Search for the cell housing the specified text and yield its (X, Y) center coordinate. 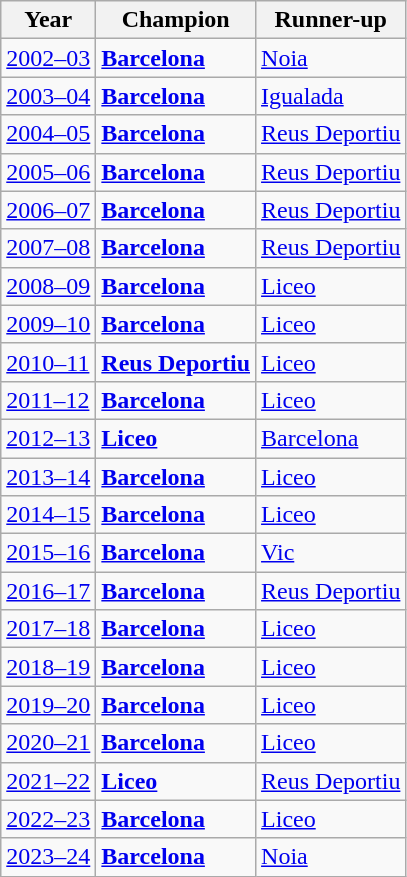
Year (48, 20)
2015–16 (48, 553)
Igualada (331, 96)
2005–06 (48, 172)
2020–21 (48, 743)
2002–03 (48, 58)
Runner-up (331, 20)
2021–22 (48, 781)
2018–19 (48, 667)
2010–11 (48, 362)
2022–23 (48, 819)
2017–18 (48, 629)
2007–08 (48, 248)
2019–20 (48, 705)
2013–14 (48, 477)
2012–13 (48, 438)
Vic (331, 553)
2009–10 (48, 324)
2011–12 (48, 400)
2023–24 (48, 857)
Champion (176, 20)
2003–04 (48, 96)
2016–17 (48, 591)
2006–07 (48, 210)
2014–15 (48, 515)
2008–09 (48, 286)
2004–05 (48, 134)
